Provide the [X, Y] coordinate of the cell's center where the given text is located.  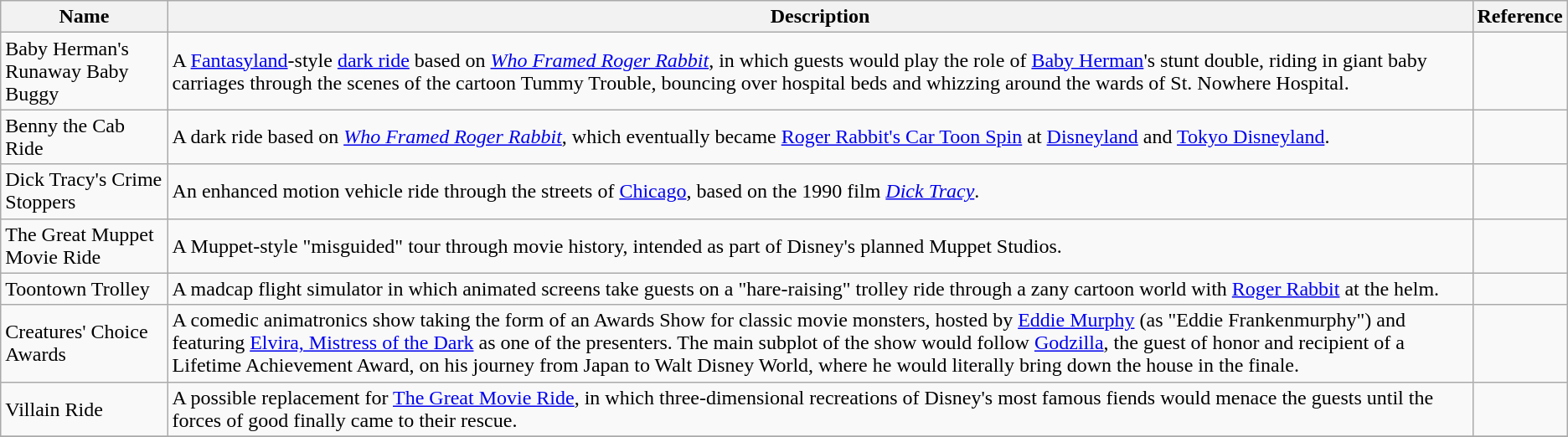
The Great Muppet Movie Ride [84, 246]
Reference [1519, 17]
A Muppet-style "misguided" tour through movie history, intended as part of Disney's planned Muppet Studios. [820, 246]
Description [820, 17]
Dick Tracy's Crime Stoppers [84, 191]
Name [84, 17]
Creatures' Choice Awards [84, 343]
Villain Ride [84, 409]
Baby Herman's Runaway Baby Buggy [84, 71]
A dark ride based on Who Framed Roger Rabbit, which eventually became Roger Rabbit's Car Toon Spin at Disneyland and Tokyo Disneyland. [820, 137]
Toontown Trolley [84, 289]
Benny the Cab Ride [84, 137]
An enhanced motion vehicle ride through the streets of Chicago, based on the 1990 film Dick Tracy. [820, 191]
